Determine the [x, y] coordinate at the center of the cell enclosing the given text.  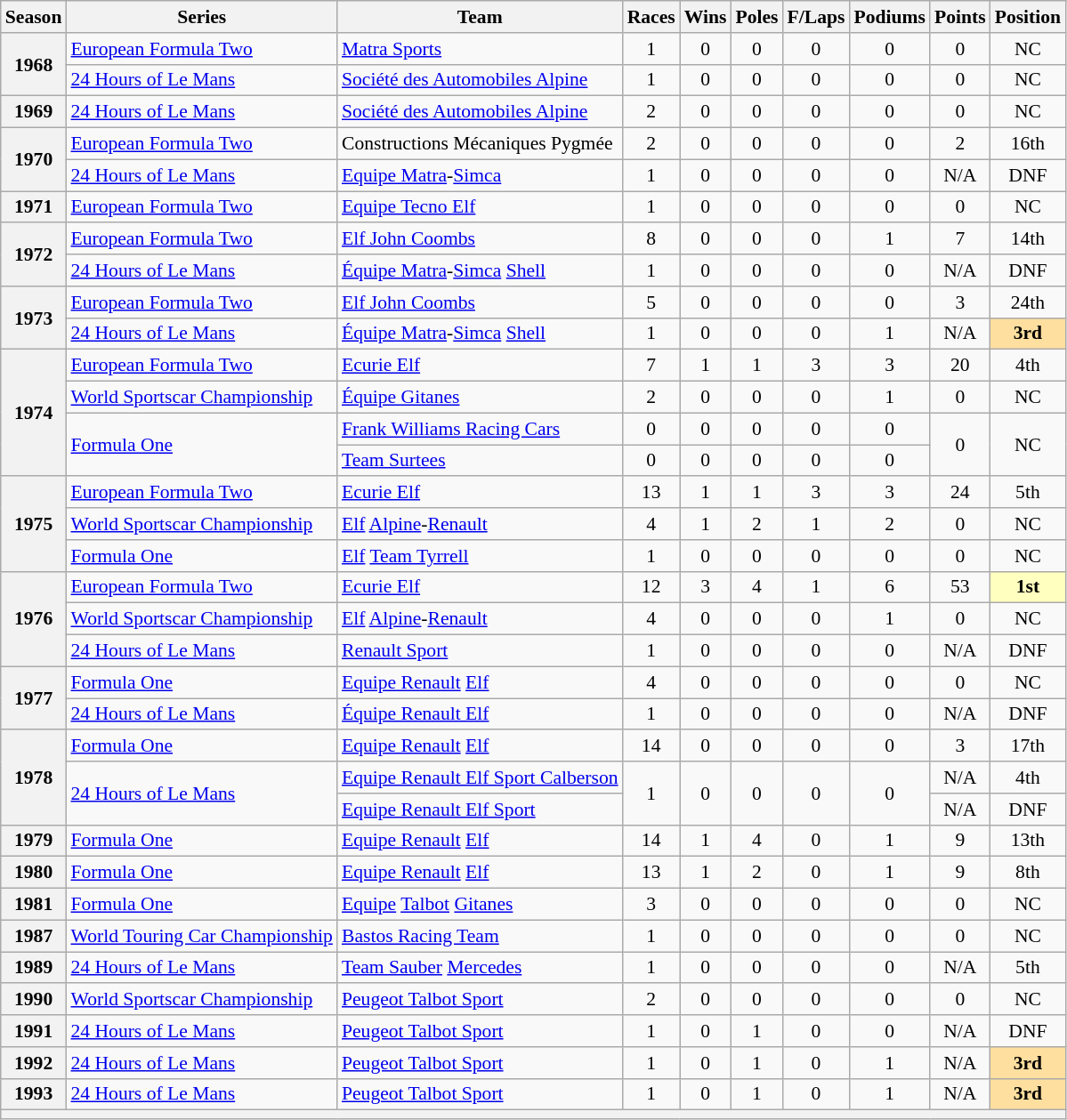
Elf Team Tyrrell [481, 556]
Poles [756, 17]
1993 [34, 1094]
5 [651, 302]
1991 [34, 1031]
1977 [34, 697]
1st [1028, 587]
8th [1028, 873]
Team [481, 17]
8 [651, 239]
Team Sauber Mercedes [481, 968]
Podiums [890, 17]
Equipe Matra-Simca [481, 175]
Equipe Talbot Gitanes [481, 905]
Constructions Mécaniques Pygmée [481, 144]
14th [1028, 239]
53 [960, 587]
1992 [34, 1063]
F/Laps [817, 17]
1970 [34, 160]
12 [651, 587]
Renault Sport [481, 651]
1980 [34, 873]
1990 [34, 1000]
Position [1028, 17]
1989 [34, 968]
20 [960, 366]
1976 [34, 619]
Team Surtees [481, 461]
Equipe Tecno Elf [481, 207]
1987 [34, 936]
16th [1028, 144]
6 [890, 587]
Races [651, 17]
1971 [34, 207]
Équipe Renault Elf [481, 714]
1981 [34, 905]
24 [960, 493]
13th [1028, 841]
1978 [34, 778]
1979 [34, 841]
17th [1028, 746]
Equipe Renault Elf Sport Calberson [481, 778]
1975 [34, 525]
Équipe Gitanes [481, 398]
Points [960, 17]
Matra Sports [481, 49]
1973 [34, 318]
Equipe Renault Elf Sport [481, 810]
Wins [706, 17]
1974 [34, 413]
1968 [34, 64]
1969 [34, 112]
Bastos Racing Team [481, 936]
1972 [34, 254]
Season [34, 17]
Series [201, 17]
Frank Williams Racing Cars [481, 429]
World Touring Car Championship [201, 936]
24th [1028, 302]
